Identify which cell holds the provided text, then report its (X, Y) central coordinate. 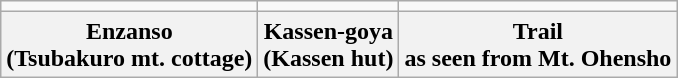
Enzanso(Tsubakuro mt. cottage) (130, 44)
Kassen-goya(Kassen hut) (328, 44)
Trailas seen from Mt. Ohensho (538, 44)
